Locate the cell with the specified text and output its [x, y] center coordinate. 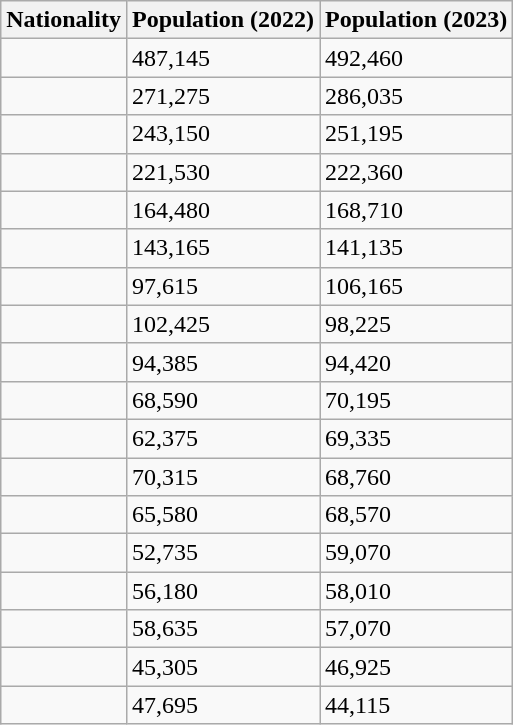
94,385 [222, 362]
286,035 [416, 96]
70,315 [222, 477]
68,590 [222, 400]
251,195 [416, 134]
70,195 [416, 400]
487,145 [222, 58]
45,305 [222, 667]
62,375 [222, 438]
94,420 [416, 362]
271,275 [222, 96]
Nationality [64, 20]
98,225 [416, 324]
57,070 [416, 629]
97,615 [222, 286]
164,480 [222, 210]
168,710 [416, 210]
46,925 [416, 667]
59,070 [416, 553]
65,580 [222, 515]
222,360 [416, 172]
69,335 [416, 438]
243,150 [222, 134]
Population (2022) [222, 20]
492,460 [416, 58]
141,135 [416, 248]
58,635 [222, 629]
68,570 [416, 515]
106,165 [416, 286]
56,180 [222, 591]
47,695 [222, 705]
58,010 [416, 591]
68,760 [416, 477]
Population (2023) [416, 20]
221,530 [222, 172]
52,735 [222, 553]
102,425 [222, 324]
44,115 [416, 705]
143,165 [222, 248]
